Provide the [x, y] coordinate of the cell's center where the given text is located.  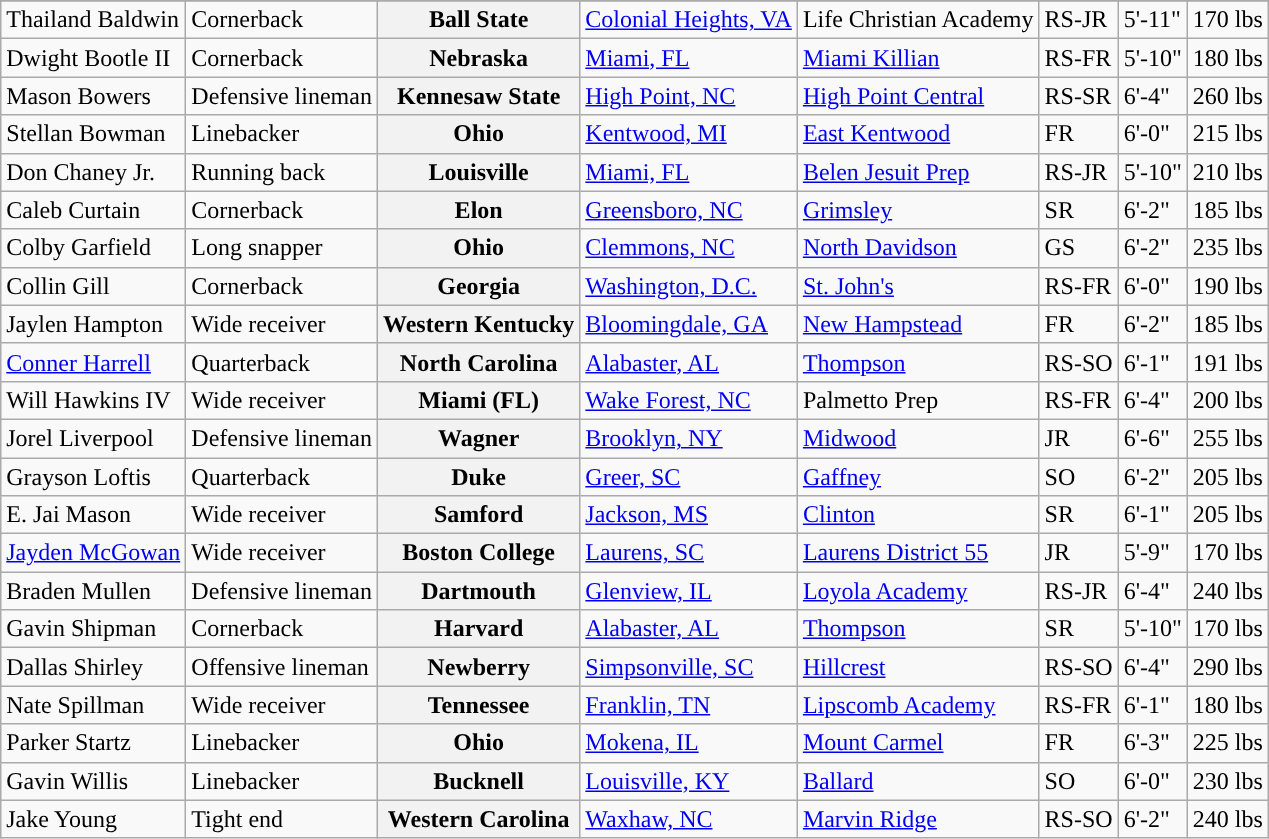
Western Kentucky [478, 324]
Colby Garfield [94, 248]
Miami Killian [918, 58]
Lipscomb Academy [918, 705]
Conner Harrell [94, 362]
Simpsonville, SC [689, 667]
290 lbs [1228, 667]
High Point, NC [689, 96]
Dallas Shirley [94, 667]
Miami (FL) [478, 400]
Greensboro, NC [689, 210]
Midwood [918, 438]
Dwight Bootle II [94, 58]
Wagner [478, 438]
Newberry [478, 667]
Grayson Loftis [94, 477]
Life Christian Academy [918, 20]
190 lbs [1228, 286]
Bloomingdale, GA [689, 324]
Laurens District 55 [918, 553]
Kentwood, MI [689, 134]
Thailand Baldwin [94, 20]
260 lbs [1228, 96]
Louisville [478, 172]
Clemmons, NC [689, 248]
Nate Spillman [94, 705]
Marvin Ridge [918, 819]
Jake Young [94, 819]
Waxhaw, NC [689, 819]
230 lbs [1228, 781]
Offensive lineman [282, 667]
RS-SR [1078, 96]
High Point Central [918, 96]
215 lbs [1228, 134]
Georgia [478, 286]
Washington, D.C. [689, 286]
Brooklyn, NY [689, 438]
Laurens, SC [689, 553]
Palmetto Prep [918, 400]
Hillcrest [918, 667]
Grimsley [918, 210]
Bucknell [478, 781]
6'-6" [1152, 438]
North Carolina [478, 362]
North Davidson [918, 248]
Mokena, IL [689, 743]
Gavin Willis [94, 781]
Tight end [282, 819]
Louisville, KY [689, 781]
Elon [478, 210]
Belen Jesuit Prep [918, 172]
Braden Mullen [94, 591]
East Kentwood [918, 134]
Wake Forest, NC [689, 400]
Dartmouth [478, 591]
Jorel Liverpool [94, 438]
191 lbs [1228, 362]
255 lbs [1228, 438]
Loyola Academy [918, 591]
Jayden McGowan [94, 553]
Franklin, TN [689, 705]
Harvard [478, 629]
Long snapper [282, 248]
5'-9" [1152, 553]
St. John's [918, 286]
235 lbs [1228, 248]
Boston College [478, 553]
Ballard [918, 781]
5'-11" [1152, 20]
Nebraska [478, 58]
New Hampstead [918, 324]
Western Carolina [478, 819]
Jackson, MS [689, 515]
Parker Startz [94, 743]
E. Jai Mason [94, 515]
Stellan Bowman [94, 134]
225 lbs [1228, 743]
Ball State [478, 20]
Jaylen Hampton [94, 324]
Don Chaney Jr. [94, 172]
Mason Bowers [94, 96]
Tennessee [478, 705]
Mount Carmel [918, 743]
Kennesaw State [478, 96]
Caleb Curtain [94, 210]
Collin Gill [94, 286]
Gavin Shipman [94, 629]
Gaffney [918, 477]
Samford [478, 515]
Duke [478, 477]
210 lbs [1228, 172]
200 lbs [1228, 400]
6'-3" [1152, 743]
Colonial Heights, VA [689, 20]
Clinton [918, 515]
Will Hawkins IV [94, 400]
Glenview, IL [689, 591]
Running back [282, 172]
GS [1078, 248]
Greer, SC [689, 477]
